Extract the (x, y) coordinate from the center of the cell holding the provided text.  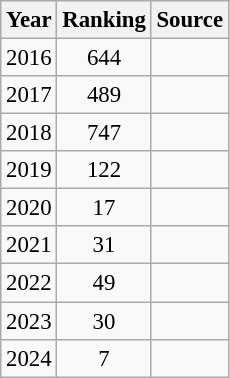
122 (104, 170)
Year (29, 20)
2021 (29, 245)
31 (104, 245)
30 (104, 321)
2017 (29, 95)
2023 (29, 321)
2019 (29, 170)
2020 (29, 208)
489 (104, 95)
49 (104, 283)
644 (104, 58)
747 (104, 133)
2024 (29, 358)
Source (190, 20)
17 (104, 208)
2018 (29, 133)
2022 (29, 283)
Ranking (104, 20)
2016 (29, 58)
7 (104, 358)
